Search for the cell housing the specified text and yield its (X, Y) center coordinate. 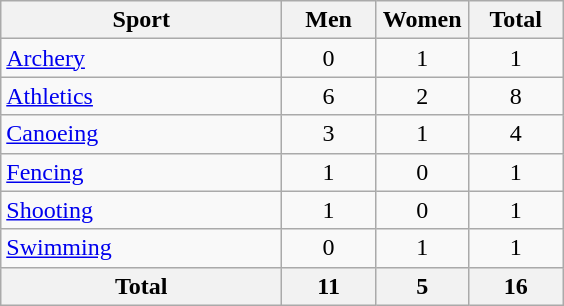
Fencing (142, 172)
Shooting (142, 210)
4 (516, 134)
Women (422, 20)
Archery (142, 58)
Sport (142, 20)
Canoeing (142, 134)
Athletics (142, 96)
5 (422, 286)
16 (516, 286)
Swimming (142, 248)
8 (516, 96)
11 (329, 286)
Men (329, 20)
6 (329, 96)
3 (329, 134)
2 (422, 96)
